Determine the [X, Y] coordinate at the center of the cell enclosing the given text.  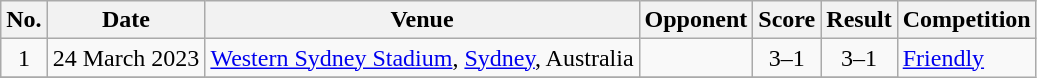
Competition [966, 20]
Western Sydney Stadium, Sydney, Australia [422, 58]
Venue [422, 20]
Score [787, 20]
Friendly [966, 58]
Date [126, 20]
No. [24, 20]
1 [24, 58]
24 March 2023 [126, 58]
Result [859, 20]
Opponent [696, 20]
